Output the (X, Y) coordinate of the center of the cell containing the given text.  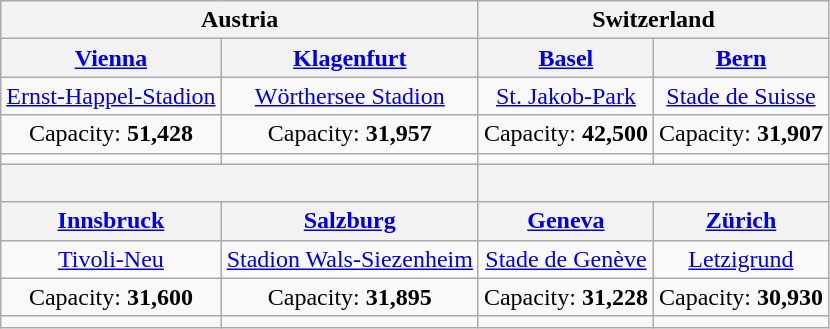
Stadion Wals-Siezenheim (350, 259)
Ernst-Happel-Stadion (111, 96)
Vienna (111, 58)
Wörthersee Stadion (350, 96)
Klagenfurt (350, 58)
Tivoli-Neu (111, 259)
Bern (740, 58)
Capacity: 31,957 (350, 134)
Capacity: 31,600 (111, 297)
Capacity: 42,500 (566, 134)
Basel (566, 58)
Capacity: 31,907 (740, 134)
Capacity: 51,428 (111, 134)
Letzigrund (740, 259)
Austria (240, 20)
St. Jakob-Park (566, 96)
Capacity: 31,228 (566, 297)
Salzburg (350, 221)
Stade de Genève (566, 259)
Zürich (740, 221)
Capacity: 31,895 (350, 297)
Stade de Suisse (740, 96)
Switzerland (653, 20)
Innsbruck (111, 221)
Capacity: 30,930 (740, 297)
Geneva (566, 221)
